Determine the [x, y] coordinate at the center of the cell enclosing the given text.  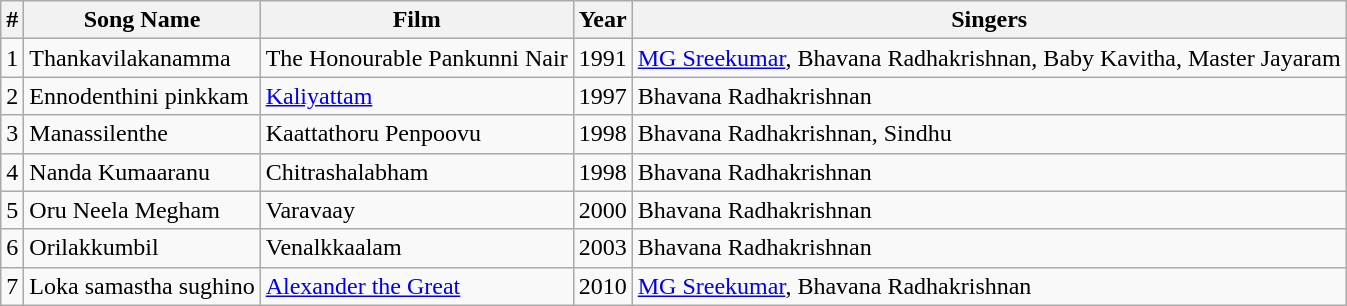
Oru Neela Megham [142, 210]
Alexander the Great [416, 286]
Venalkkaalam [416, 248]
Ennodenthini pinkkam [142, 96]
# [12, 20]
Manassilenthe [142, 134]
Chitrashalabham [416, 172]
Loka samastha sughino [142, 286]
Year [602, 20]
Kaattathoru Penpoovu [416, 134]
6 [12, 248]
2 [12, 96]
Singers [989, 20]
1991 [602, 58]
Nanda Kumaaranu [142, 172]
3 [12, 134]
7 [12, 286]
4 [12, 172]
MG Sreekumar, Bhavana Radhakrishnan [989, 286]
Kaliyattam [416, 96]
1997 [602, 96]
Film [416, 20]
2000 [602, 210]
Orilakkumbil [142, 248]
2003 [602, 248]
2010 [602, 286]
The Honourable Pankunni Nair [416, 58]
Varavaay [416, 210]
MG Sreekumar, Bhavana Radhakrishnan, Baby Kavitha, Master Jayaram [989, 58]
Bhavana Radhakrishnan, Sindhu [989, 134]
5 [12, 210]
Song Name [142, 20]
1 [12, 58]
Thankavilakanamma [142, 58]
